Locate the cell with the specified text and output its (X, Y) center coordinate. 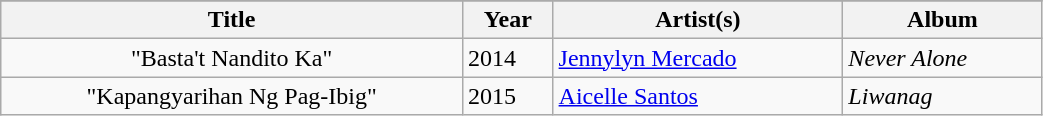
Year (508, 20)
Liwanag (942, 96)
"Kapangyarihan Ng Pag-Ibig" (232, 96)
Jennylyn Mercado (698, 58)
Title (232, 20)
Aicelle Santos (698, 96)
Album (942, 20)
"Basta't Nandito Ka" (232, 58)
Artist(s) (698, 20)
2014 (508, 58)
Never Alone (942, 58)
2015 (508, 96)
